From the cell containing the given text, extract its center point as [X, Y] coordinate. 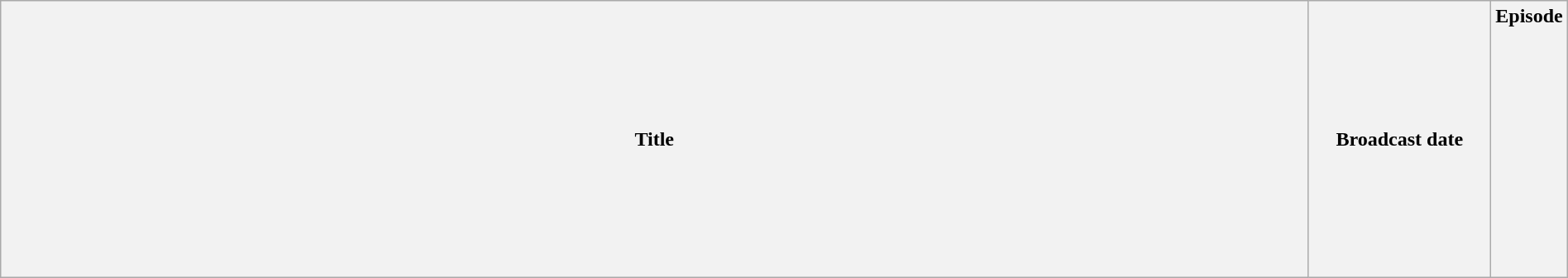
Title [655, 139]
Broadcast date [1399, 139]
Episode [1529, 139]
